Find where the given text appears and provide that cell's center as (x, y) coordinate. 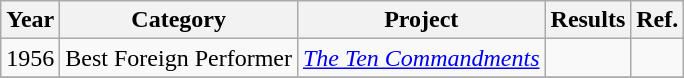
Results (588, 20)
The Ten Commandments (421, 58)
Year (30, 20)
Category (179, 20)
Ref. (658, 20)
Best Foreign Performer (179, 58)
1956 (30, 58)
Project (421, 20)
